Determine the [x, y] coordinate at the center of the cell enclosing the given text.  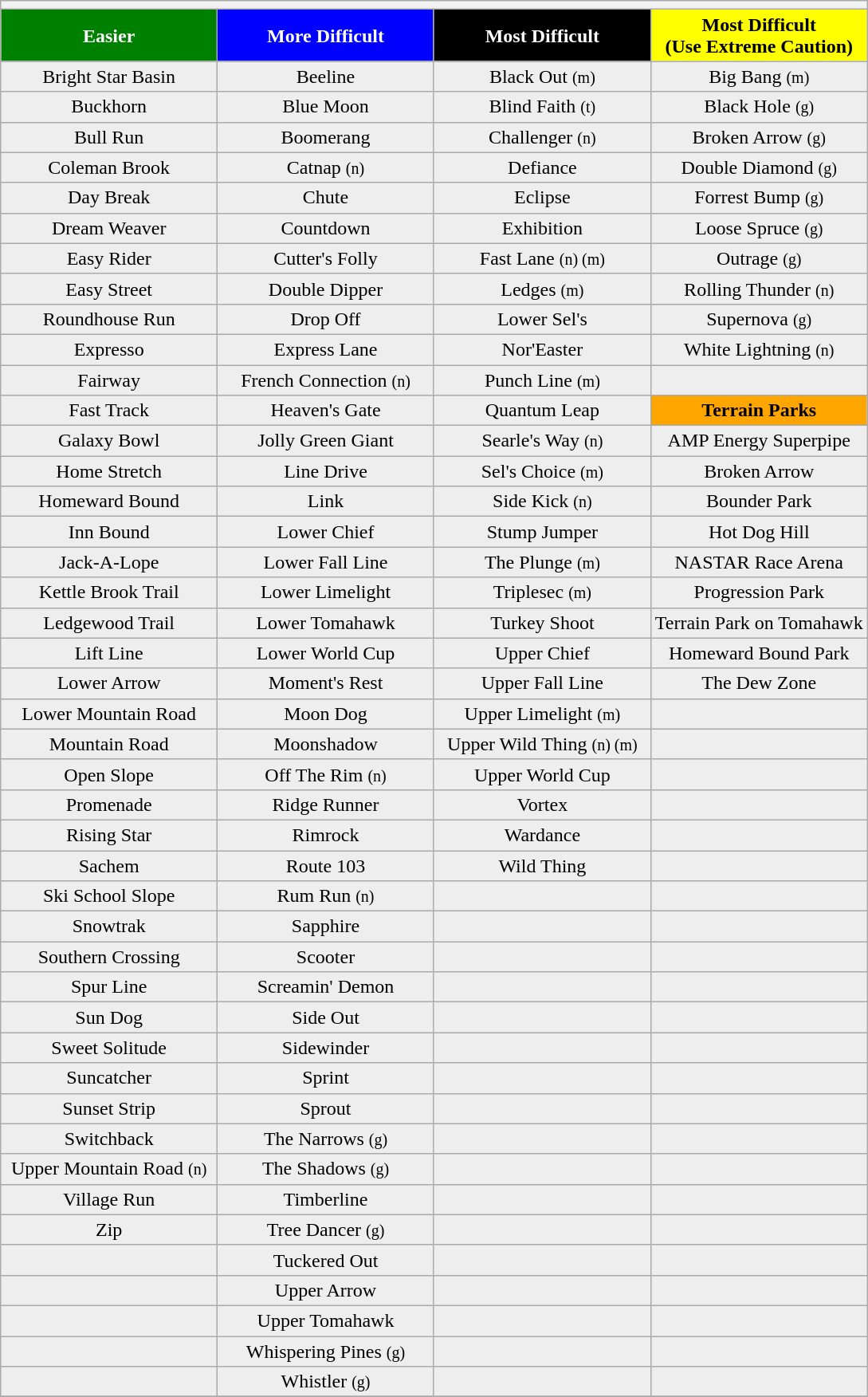
Lift Line [109, 653]
Line Drive [326, 471]
The Narrows (g) [326, 1139]
Double Diamond (g) [759, 167]
Sel's Choice (m) [542, 471]
Boomerang [326, 137]
Upper World Cup [542, 774]
Challenger (n) [542, 137]
Snowtrak [109, 927]
Lower World Cup [326, 653]
Upper Arrow [326, 1290]
Easy Rider [109, 258]
Sapphire [326, 927]
Fairway [109, 380]
Beeline [326, 77]
Inn Bound [109, 532]
Mountain Road [109, 744]
Dream Weaver [109, 228]
Village Run [109, 1199]
The Shadows (g) [326, 1169]
Supernova (g) [759, 319]
Nor'Easter [542, 349]
Black Out (m) [542, 77]
Terrain Park on Tomahawk [759, 623]
Homeward Bound [109, 502]
Chute [326, 198]
Whispering Pines (g) [326, 1352]
Upper Wild Thing (n) (m) [542, 744]
Blue Moon [326, 107]
Jack-A-Lope [109, 562]
Bright Star Basin [109, 77]
Vortex [542, 805]
Exhibition [542, 228]
Route 103 [326, 865]
Stump Jumper [542, 532]
Hot Dog Hill [759, 532]
Open Slope [109, 774]
Ledgewood Trail [109, 623]
Wild Thing [542, 865]
Triplesec (m) [542, 592]
More Difficult [326, 35]
Bull Run [109, 137]
Rolling Thunder (n) [759, 289]
Forrest Bump (g) [759, 198]
Promenade [109, 805]
Lower Tomahawk [326, 623]
Heaven's Gate [326, 411]
Double Dipper [326, 289]
Terrain Parks [759, 411]
Lower Chief [326, 532]
Searle's Way (n) [542, 441]
Off The Rim (n) [326, 774]
Homeward Bound Park [759, 653]
White Lightning (n) [759, 349]
Buckhorn [109, 107]
Bounder Park [759, 502]
Upper Limelight (m) [542, 714]
Fast Lane (n) (m) [542, 258]
Ridge Runner [326, 805]
Punch Line (m) [542, 380]
Sun Dog [109, 1017]
Progression Park [759, 592]
Rising Star [109, 835]
Black Hole (g) [759, 107]
Upper Mountain Road (n) [109, 1169]
Link [326, 502]
Galaxy Bowl [109, 441]
Ski School Slope [109, 896]
The Dew Zone [759, 683]
Side Kick (n) [542, 502]
Lower Mountain Road [109, 714]
Broken Arrow [759, 471]
Express Lane [326, 349]
Most Difficult [542, 35]
Wardance [542, 835]
Quantum Leap [542, 411]
Southern Crossing [109, 957]
Ledges (m) [542, 289]
Zip [109, 1230]
Jolly Green Giant [326, 441]
Lower Arrow [109, 683]
Spur Line [109, 987]
Sweet Solitude [109, 1048]
Roundhouse Run [109, 319]
Sidewinder [326, 1048]
Eclipse [542, 198]
Upper Chief [542, 653]
Fast Track [109, 411]
Tree Dancer (g) [326, 1230]
Upper Tomahawk [326, 1320]
Easier [109, 35]
Countdown [326, 228]
Moon Dog [326, 714]
Turkey Shoot [542, 623]
Easy Street [109, 289]
Loose Spruce (g) [759, 228]
Coleman Brook [109, 167]
Expresso [109, 349]
Drop Off [326, 319]
Lower Sel's [542, 319]
Moment's Rest [326, 683]
Blind Faith (t) [542, 107]
Moonshadow [326, 744]
Switchback [109, 1139]
Broken Arrow (g) [759, 137]
Most Difficult(Use Extreme Caution) [759, 35]
Cutter's Folly [326, 258]
AMP Energy Superpipe [759, 441]
Side Out [326, 1017]
Upper Fall Line [542, 683]
NASTAR Race Arena [759, 562]
Lower Fall Line [326, 562]
Outrage (g) [759, 258]
Home Stretch [109, 471]
Lower Limelight [326, 592]
Rum Run (n) [326, 896]
Whistler (g) [326, 1382]
Big Bang (m) [759, 77]
Scooter [326, 957]
Timberline [326, 1199]
The Plunge (m) [542, 562]
Rimrock [326, 835]
Sprout [326, 1108]
Tuckered Out [326, 1260]
Screamin' Demon [326, 987]
Defiance [542, 167]
Suncatcher [109, 1078]
Sunset Strip [109, 1108]
Kettle Brook Trail [109, 592]
Sachem [109, 865]
Catnap (n) [326, 167]
Day Break [109, 198]
French Connection (n) [326, 380]
Sprint [326, 1078]
